Return [X, Y] of the center of cell containing provided text 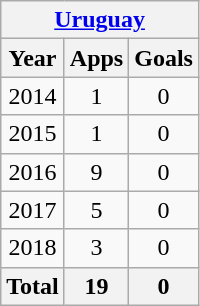
2016 [33, 172]
2015 [33, 134]
Uruguay [100, 20]
5 [96, 210]
2014 [33, 96]
19 [96, 286]
2017 [33, 210]
Year [33, 58]
3 [96, 248]
Goals [164, 58]
2018 [33, 248]
Total [33, 286]
9 [96, 172]
Apps [96, 58]
